Output the (x, y) coordinate of the center of the cell containing the given text.  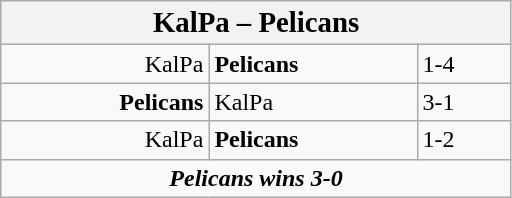
KalPa – Pelicans (256, 23)
1-4 (464, 64)
Pelicans wins 3-0 (256, 178)
3-1 (464, 102)
1-2 (464, 140)
